Scan for the cell matching the given text and deliver its (x, y) coordinate at center. 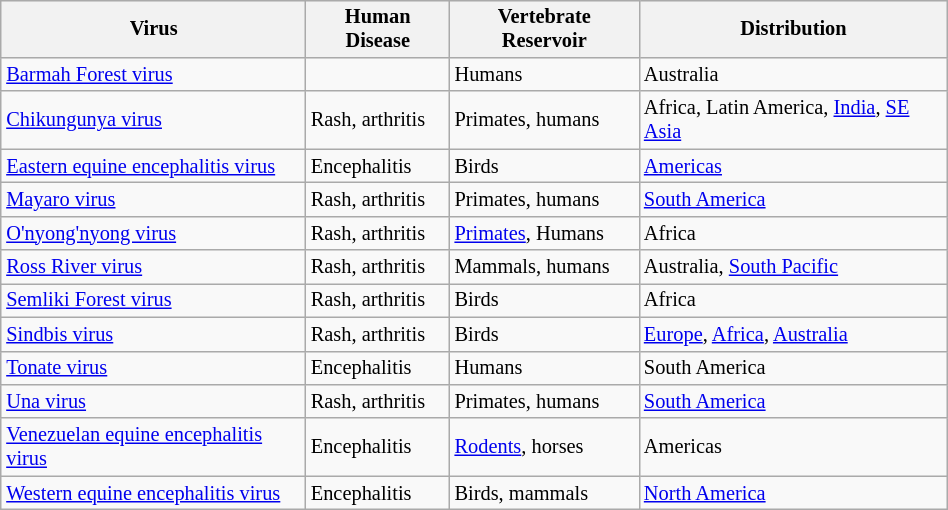
Distribution (794, 29)
Venezuelan equine encephalitis virus (154, 447)
Mayaro virus (154, 200)
Mammals, humans (544, 267)
Africa, Latin America, India, SE Asia (794, 120)
Rodents, horses (544, 447)
Australia (794, 75)
Barmah Forest virus (154, 75)
Australia, South Pacific (794, 267)
Semliki Forest virus (154, 301)
Tonate virus (154, 368)
Europe, Africa, Australia (794, 334)
North America (794, 493)
Western equine encephalitis virus (154, 493)
Virus (154, 29)
O'nyong'nyong virus (154, 233)
Sindbis virus (154, 334)
Eastern equine encephalitis virus (154, 166)
Ross River virus (154, 267)
Vertebrate Reservoir (544, 29)
Una virus (154, 402)
Chikungunya virus (154, 120)
Birds, mammals (544, 493)
Primates, Humans (544, 233)
Human Disease (378, 29)
